For the text-containing cell, return its midpoint in (x, y) coordinate format. 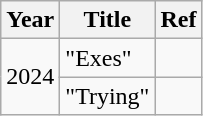
"Exes" (108, 58)
Year (30, 20)
Title (108, 20)
Ref (178, 20)
"Trying" (108, 96)
2024 (30, 77)
